Find where the given text appears and provide that cell's center as (X, Y) coordinate. 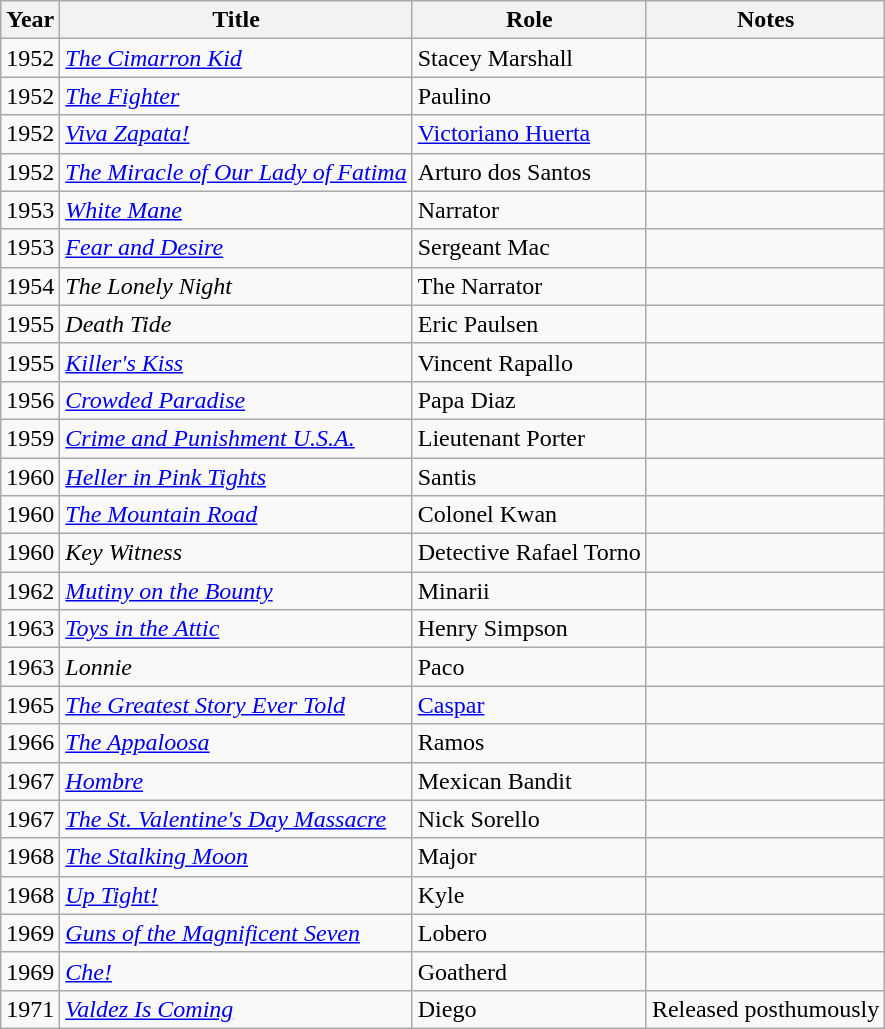
Goatherd (529, 971)
The Greatest Story Ever Told (236, 705)
The Stalking Moon (236, 857)
Sergeant Mac (529, 248)
The St. Valentine's Day Massacre (236, 819)
Lonnie (236, 667)
Role (529, 20)
Caspar (529, 705)
1966 (30, 743)
Year (30, 20)
Key Witness (236, 553)
1965 (30, 705)
1956 (30, 400)
Hombre (236, 781)
The Appaloosa (236, 743)
Title (236, 20)
Ramos (529, 743)
Santis (529, 477)
Detective Rafael Torno (529, 553)
Death Tide (236, 324)
Arturo dos Santos (529, 172)
Colonel Kwan (529, 515)
Guns of the Magnificent Seven (236, 933)
The Lonely Night (236, 286)
Diego (529, 1009)
Che! (236, 971)
1954 (30, 286)
Crowded Paradise (236, 400)
The Mountain Road (236, 515)
Stacey Marshall (529, 58)
Nick Sorello (529, 819)
Lobero (529, 933)
Paulino (529, 96)
The Miracle of Our Lady of Fatima (236, 172)
1971 (30, 1009)
Kyle (529, 895)
1959 (30, 438)
Narrator (529, 210)
Mutiny on the Bounty (236, 591)
Crime and Punishment U.S.A. (236, 438)
Fear and Desire (236, 248)
Killer's Kiss (236, 362)
1962 (30, 591)
Vincent Rapallo (529, 362)
The Cimarron Kid (236, 58)
Viva Zapata! (236, 134)
Mexican Bandit (529, 781)
Minarii (529, 591)
Victoriano Huerta (529, 134)
Valdez Is Coming (236, 1009)
Eric Paulsen (529, 324)
Released posthumously (765, 1009)
Papa Diaz (529, 400)
The Fighter (236, 96)
White Mane (236, 210)
Notes (765, 20)
Major (529, 857)
Toys in the Attic (236, 629)
Paco (529, 667)
Up Tight! (236, 895)
Lieutenant Porter (529, 438)
The Narrator (529, 286)
Henry Simpson (529, 629)
Heller in Pink Tights (236, 477)
